Determine the [X, Y] coordinate at the center of the cell enclosing the given text.  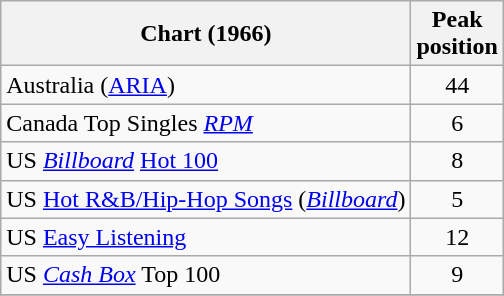
5 [457, 199]
44 [457, 85]
US Easy Listening [206, 237]
6 [457, 123]
US Hot R&B/Hip-Hop Songs (Billboard) [206, 199]
12 [457, 237]
US Billboard Hot 100 [206, 161]
9 [457, 275]
Australia (ARIA) [206, 85]
Peakposition [457, 34]
Chart (1966) [206, 34]
Canada Top Singles RPM [206, 123]
8 [457, 161]
US Cash Box Top 100 [206, 275]
